Detect which cell encompasses the target text, then output its [x, y] center coordinate. 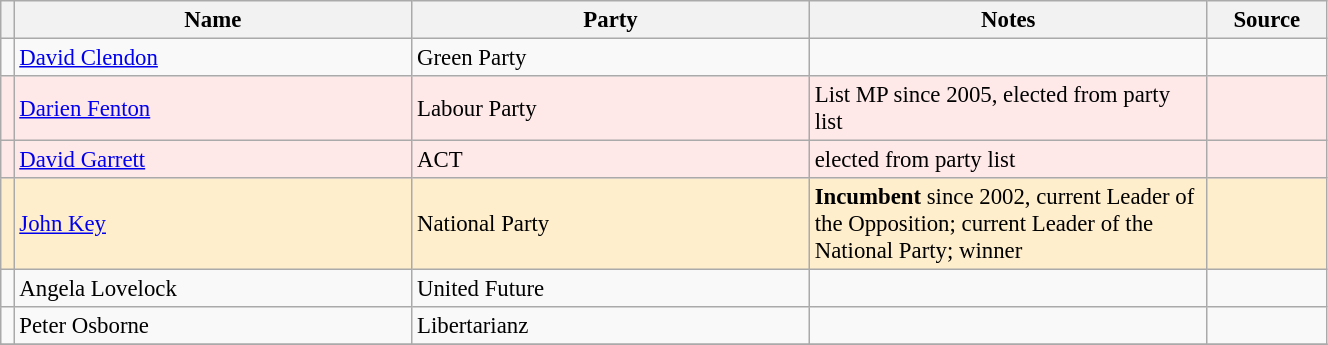
elected from party list [1008, 160]
Party [611, 20]
Darien Fenton [213, 108]
David Clendon [213, 58]
United Future [611, 289]
ACT [611, 160]
List MP since 2005, elected from party list [1008, 108]
National Party [611, 224]
Notes [1008, 20]
Labour Party [611, 108]
John Key [213, 224]
Incumbent since 2002, current Leader of the Opposition; current Leader of the National Party; winner [1008, 224]
Angela Lovelock [213, 289]
David Garrett [213, 160]
Green Party [611, 58]
Name [213, 20]
Source [1266, 20]
